Capture the cell that displays the provided text and extract its [x, y] central coordinate. 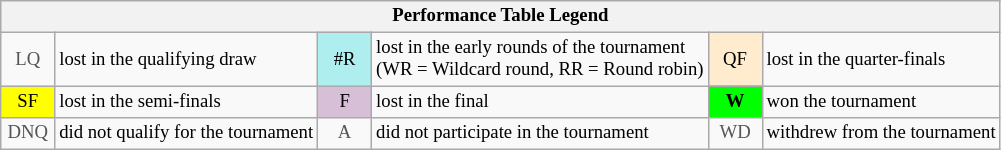
lost in the early rounds of the tournament(WR = Wildcard round, RR = Round robin) [540, 60]
lost in the final [540, 102]
lost in the semi-finals [186, 102]
QF [735, 60]
W [735, 102]
A [345, 134]
won the tournament [881, 102]
WD [735, 134]
SF [28, 102]
withdrew from the tournament [881, 134]
Performance Table Legend [500, 16]
#R [345, 60]
F [345, 102]
did not qualify for the tournament [186, 134]
lost in the quarter-finals [881, 60]
LQ [28, 60]
did not participate in the tournament [540, 134]
DNQ [28, 134]
lost in the qualifying draw [186, 60]
